Determine the (X, Y) coordinate at the center of the cell enclosing the given text.  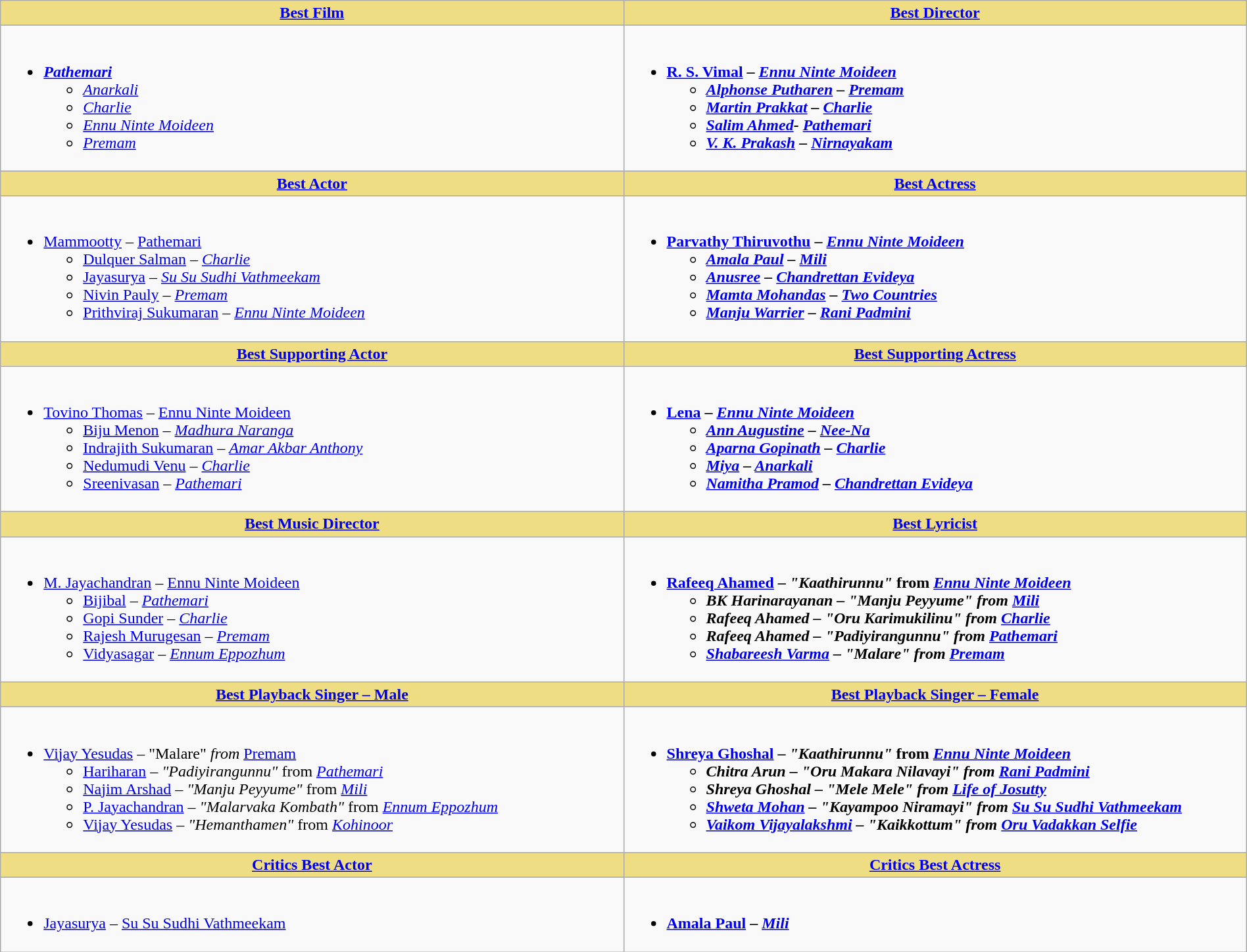
Critics Best Actor (312, 865)
Parvathy Thiruvothu – Ennu Ninte MoideenAmala Paul – MiliAnusree – Chandrettan EvideyaMamta Mohandas – Two CountriesManju Warrier – Rani Padmini (935, 268)
Tovino Thomas – Ennu Ninte MoideenBiju Menon – Madhura NarangaIndrajith Sukumaran – Amar Akbar AnthonyNedumudi Venu – CharlieSreenivasan – Pathemari (312, 439)
Best Playback Singer – Female (935, 694)
Best Music Director (312, 524)
Best Actor (312, 183)
Best Supporting Actress (935, 354)
Critics Best Actress (935, 865)
Best Director (935, 13)
Amala Paul – Mili (935, 914)
Lena – Ennu Ninte MoideenAnn Augustine – Nee-NaAparna Gopinath – CharlieMiya – AnarkaliNamitha Pramod – Chandrettan Evideya (935, 439)
Best Supporting Actor (312, 354)
Best Actress (935, 183)
Best Film (312, 13)
R. S. Vimal – Ennu Ninte MoideenAlphonse Putharen – PremamMartin Prakkat – CharlieSalim Ahmed- PathemariV. K. Prakash – Nirnayakam (935, 99)
M. Jayachandran – Ennu Ninte MoideenBijibal – PathemariGopi Sunder – CharlieRajesh Murugesan – PremamVidyasagar – Ennum Eppozhum (312, 609)
Mammootty – PathemariDulquer Salman – CharlieJayasurya – Su Su Sudhi VathmeekamNivin Pauly – PremamPrithviraj Sukumaran – Ennu Ninte Moideen (312, 268)
Jayasurya – Su Su Sudhi Vathmeekam (312, 914)
Best Lyricist (935, 524)
PathemariAnarkaliCharlieEnnu Ninte MoideenPremam (312, 99)
Best Playback Singer – Male (312, 694)
